Extract the [x, y] coordinate from the center of the cell holding the provided text.  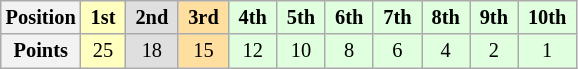
10 [301, 51]
6 [397, 51]
15 [203, 51]
8th [446, 17]
Position [41, 17]
5th [301, 17]
Points [41, 51]
25 [104, 51]
8 [349, 51]
9th [494, 17]
4 [446, 51]
1 [547, 51]
3rd [203, 17]
2nd [152, 17]
4th [253, 17]
18 [152, 51]
12 [253, 51]
7th [397, 17]
2 [494, 51]
10th [547, 17]
1st [104, 17]
6th [349, 17]
